Return [X, Y] of the center of cell containing provided text 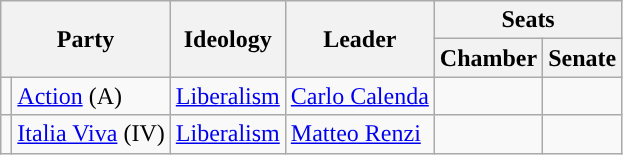
Leader [360, 39]
Matteo Renzi [360, 134]
Carlo Calenda [360, 96]
Action (A) [91, 96]
Ideology [228, 39]
Party [86, 39]
Italia Viva (IV) [91, 134]
Chamber [488, 58]
Senate [582, 58]
Seats [528, 20]
